Extract the (x, y) coordinate from the center of the cell holding the provided text.  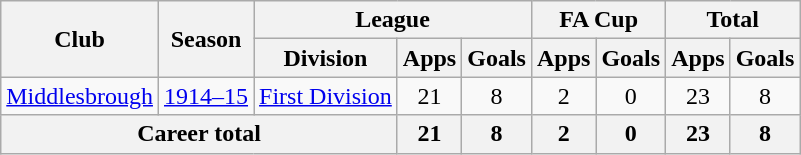
Division (326, 58)
Total (733, 20)
Club (80, 39)
First Division (326, 96)
1914–15 (206, 96)
Season (206, 39)
League (393, 20)
Career total (200, 134)
Middlesbrough (80, 96)
FA Cup (598, 20)
